Locate the cell with the specified text and output its [x, y] center coordinate. 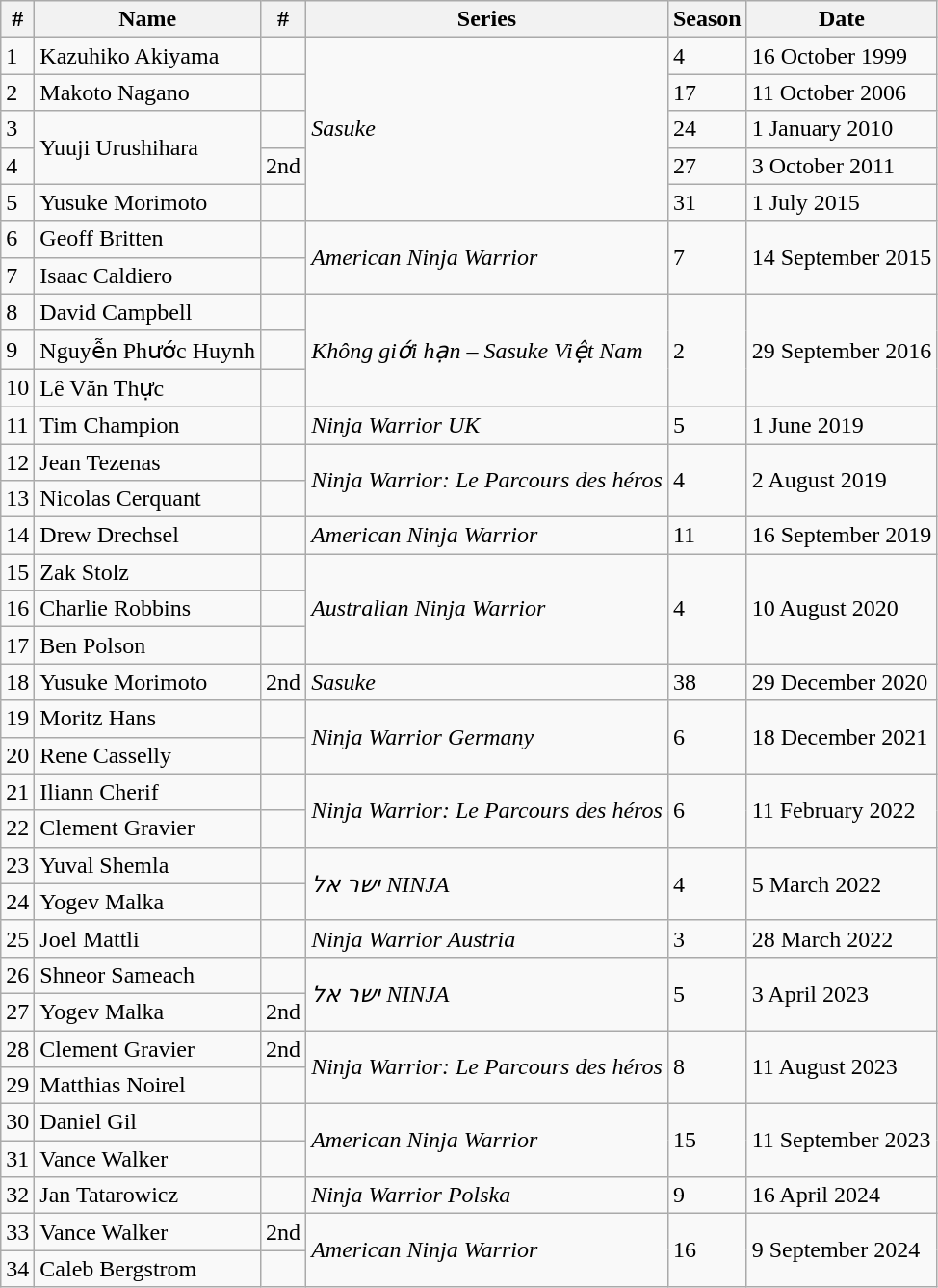
Daniel Gil [148, 1122]
Tim Champion [148, 425]
29 December 2020 [842, 682]
11 September 2023 [842, 1141]
11 February 2022 [842, 810]
Ninja Warrior UK [487, 425]
1 January 2010 [842, 129]
1 July 2015 [842, 202]
Isaac Caldiero [148, 276]
20 [17, 755]
Nicolas Cerquant [148, 499]
Caleb Bergstrom [148, 1269]
Drew Drechsel [148, 536]
Kazuhiko Akiyama [148, 56]
Jean Tezenas [148, 461]
19 [17, 719]
28 [17, 1049]
Ninja Warrior Polska [487, 1196]
18 December 2021 [842, 737]
13 [17, 499]
32 [17, 1196]
Makoto Nagano [148, 92]
23 [17, 865]
Ninja Warrior Austria [487, 938]
5 March 2022 [842, 883]
Name [148, 19]
18 [17, 682]
33 [17, 1232]
Lê Văn Thực [148, 388]
29 [17, 1086]
10 [17, 388]
3 October 2011 [842, 166]
Charlie Robbins [148, 609]
Không giới hạn – Sasuke Việt Nam [487, 351]
Season [707, 19]
26 [17, 975]
1 [17, 56]
16 October 1999 [842, 56]
Shneor Sameach [148, 975]
Rene Casselly [148, 755]
Nguyễn Phước Huynh [148, 350]
38 [707, 682]
16 September 2019 [842, 536]
1 June 2019 [842, 425]
34 [17, 1269]
Jan Tatarowicz [148, 1196]
Iliann Cherif [148, 792]
12 [17, 461]
Series [487, 19]
3 April 2023 [842, 993]
14 September 2015 [842, 257]
14 [17, 536]
Zak Stolz [148, 572]
Yuuji Urushihara [148, 147]
21 [17, 792]
Joel Mattli [148, 938]
Ninja Warrior Germany [487, 737]
22 [17, 828]
30 [17, 1122]
Ben Polson [148, 645]
Australian Ninja Warrior [487, 609]
Yuval Shemla [148, 865]
2 August 2019 [842, 480]
David Campbell [148, 312]
9 September 2024 [842, 1250]
Geoff Britten [148, 239]
28 March 2022 [842, 938]
Date [842, 19]
Moritz Hans [148, 719]
11 August 2023 [842, 1067]
Matthias Noirel [148, 1086]
16 April 2024 [842, 1196]
29 September 2016 [842, 351]
10 August 2020 [842, 609]
25 [17, 938]
11 October 2006 [842, 92]
